Pinpoint the cell where the given text exists, returning its [X, Y] midpoint coordinate. 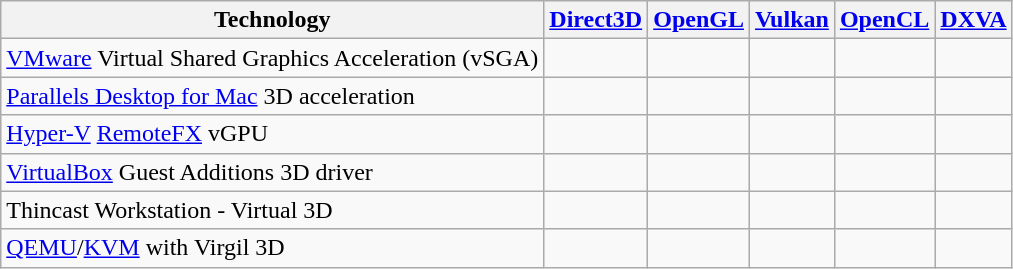
DXVA [974, 20]
QEMU/KVM with Virgil 3D [272, 248]
Thincast Workstation - Virtual 3D [272, 210]
Hyper-V RemoteFX vGPU [272, 134]
VMware Virtual Shared Graphics Acceleration (vSGA) [272, 58]
OpenGL [699, 20]
Technology [272, 20]
OpenCL [884, 20]
Vulkan [792, 20]
Parallels Desktop for Mac 3D acceleration [272, 96]
VirtualBox Guest Additions 3D driver [272, 172]
Direct3D [596, 20]
